For the text-containing cell, return its midpoint in [x, y] coordinate format. 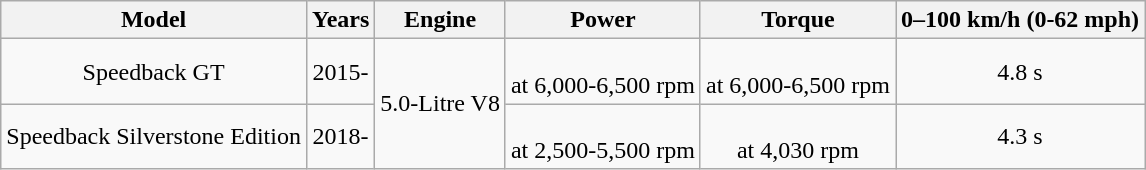
5.0-Litre V8 [440, 104]
Speedback Silverstone Edition [154, 136]
Power [602, 20]
Speedback GT [154, 72]
0–100 km/h (0-62 mph) [1020, 20]
4.3 s [1020, 136]
Years [340, 20]
2015- [340, 72]
Model [154, 20]
Engine [440, 20]
at 2,500-5,500 rpm [602, 136]
2018- [340, 136]
4.8 s [1020, 72]
at 4,030 rpm [798, 136]
Torque [798, 20]
